Output the [X, Y] coordinate of the center of the cell containing the given text.  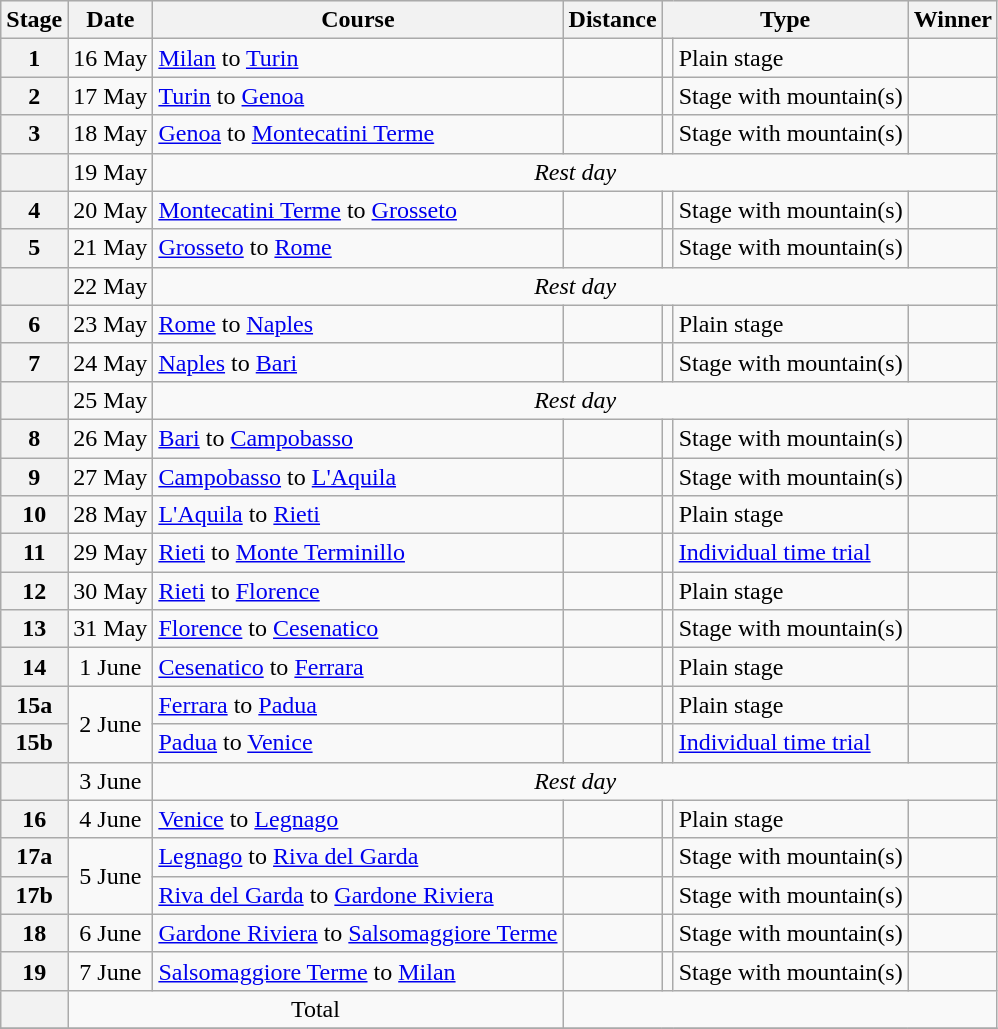
7 [34, 362]
11 [34, 553]
25 May [110, 400]
15b [34, 743]
Total [316, 1009]
5 [34, 248]
3 [34, 134]
1 [34, 58]
30 May [110, 591]
Florence to Cesenatico [358, 629]
Type [785, 20]
24 May [110, 362]
17a [34, 857]
28 May [110, 515]
Winner [952, 20]
26 May [110, 438]
Date [110, 20]
6 June [110, 933]
9 [34, 477]
Naples to Bari [358, 362]
Salsomaggiore Terme to Milan [358, 971]
6 [34, 324]
Gardone Riviera to Salsomaggiore Terme [358, 933]
18 May [110, 134]
4 [34, 210]
5 June [110, 876]
Rieti to Florence [358, 591]
1 June [110, 667]
31 May [110, 629]
Genoa to Montecatini Terme [358, 134]
29 May [110, 553]
L'Aquila to Rieti [358, 515]
21 May [110, 248]
Rieti to Monte Terminillo [358, 553]
10 [34, 515]
Rome to Naples [358, 324]
15a [34, 705]
23 May [110, 324]
Venice to Legnago [358, 819]
4 June [110, 819]
27 May [110, 477]
Ferrara to Padua [358, 705]
Grosseto to Rome [358, 248]
Turin to Genoa [358, 96]
Legnago to Riva del Garda [358, 857]
13 [34, 629]
16 May [110, 58]
3 June [110, 781]
Cesenatico to Ferrara [358, 667]
18 [34, 933]
Campobasso to L'Aquila [358, 477]
Stage [34, 20]
20 May [110, 210]
22 May [110, 286]
2 June [110, 724]
19 May [110, 172]
Course [358, 20]
8 [34, 438]
7 June [110, 971]
Riva del Garda to Gardone Riviera [358, 895]
19 [34, 971]
Bari to Campobasso [358, 438]
2 [34, 96]
16 [34, 819]
14 [34, 667]
17 May [110, 96]
Distance [612, 20]
12 [34, 591]
Milan to Turin [358, 58]
Padua to Venice [358, 743]
17b [34, 895]
Montecatini Terme to Grosseto [358, 210]
